Provide the [x, y] coordinate of the cell's center where the given text is located.  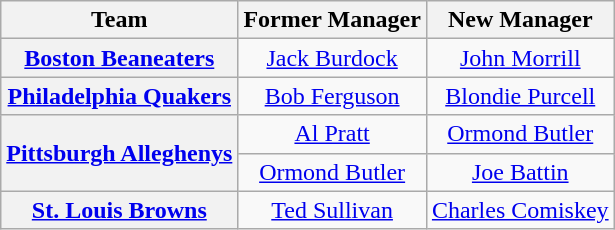
Jack Burdock [332, 58]
Team [120, 20]
Former Manager [332, 20]
Pittsburgh Alleghenys [120, 153]
Philadelphia Quakers [120, 96]
St. Louis Browns [120, 210]
New Manager [520, 20]
Bob Ferguson [332, 96]
Joe Battin [520, 172]
Charles Comiskey [520, 210]
Blondie Purcell [520, 96]
Al Pratt [332, 134]
Ted Sullivan [332, 210]
Boston Beaneaters [120, 58]
John Morrill [520, 58]
